Find where the given text appears and provide that cell's center as (X, Y) coordinate. 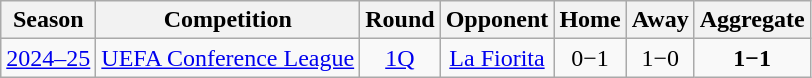
La Fiorita (497, 58)
Season (48, 20)
0−1 (590, 58)
1−1 (752, 58)
Away (660, 20)
1−0 (660, 58)
Competition (228, 20)
1Q (400, 58)
Opponent (497, 20)
Round (400, 20)
Aggregate (752, 20)
Home (590, 20)
UEFA Conference League (228, 58)
2024–25 (48, 58)
